Find where the given text appears and provide that cell's center as [x, y] coordinate. 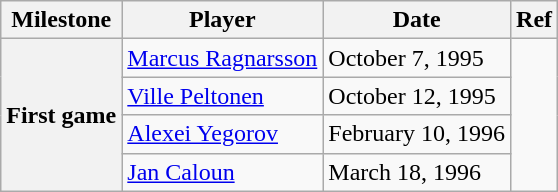
Ref [534, 20]
October 12, 1995 [417, 96]
March 18, 1996 [417, 172]
Date [417, 20]
Marcus Ragnarsson [222, 58]
October 7, 1995 [417, 58]
February 10, 1996 [417, 134]
Jan Caloun [222, 172]
Player [222, 20]
Milestone [62, 20]
Alexei Yegorov [222, 134]
Ville Peltonen [222, 96]
First game [62, 115]
